Identify which cell holds the provided text, then report its [x, y] central coordinate. 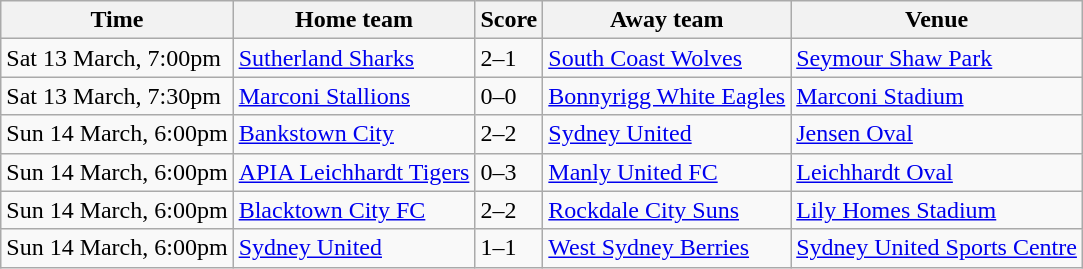
West Sydney Berries [667, 248]
2–1 [509, 58]
Blacktown City FC [354, 210]
Time [117, 20]
Marconi Stadium [937, 96]
Lily Homes Stadium [937, 210]
Marconi Stallions [354, 96]
Score [509, 20]
Sat 13 March, 7:00pm [117, 58]
APIA Leichhardt Tigers [354, 172]
Sydney United Sports Centre [937, 248]
0–3 [509, 172]
South Coast Wolves [667, 58]
Sutherland Sharks [354, 58]
Seymour Shaw Park [937, 58]
Away team [667, 20]
Leichhardt Oval [937, 172]
0–0 [509, 96]
Venue [937, 20]
Jensen Oval [937, 134]
Bankstown City [354, 134]
Bonnyrigg White Eagles [667, 96]
1–1 [509, 248]
Rockdale City Suns [667, 210]
Sat 13 March, 7:30pm [117, 96]
Manly United FC [667, 172]
Home team [354, 20]
